Locate the cell with the specified text and output its [X, Y] center coordinate. 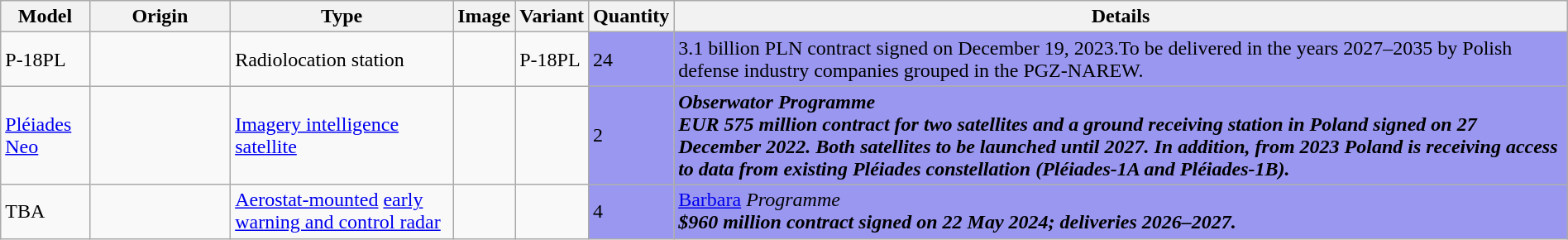
Pléiades Neo [45, 136]
Radiolocation station [342, 60]
Details [1121, 17]
Origin [160, 17]
24 [632, 60]
Variant [552, 17]
Quantity [632, 17]
TBA [45, 212]
Type [342, 17]
Imagery intelligence satellite [342, 136]
Image [485, 17]
4 [632, 212]
2 [632, 136]
Aerostat-mounted early warning and control radar [342, 212]
Barbara Programme$960 million contract signed on 22 May 2024; deliveries 2026–2027. [1121, 212]
Model [45, 17]
